Search for the cell housing the specified text and yield its [x, y] center coordinate. 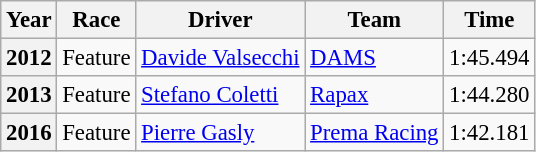
Pierre Gasly [220, 133]
Stefano Coletti [220, 95]
Team [374, 20]
2016 [29, 133]
2013 [29, 95]
1:42.181 [490, 133]
1:44.280 [490, 95]
Race [96, 20]
Driver [220, 20]
DAMS [374, 58]
Time [490, 20]
Davide Valsecchi [220, 58]
2012 [29, 58]
Year [29, 20]
Prema Racing [374, 133]
Rapax [374, 95]
1:45.494 [490, 58]
